Identify which cell holds the provided text, then report its (X, Y) central coordinate. 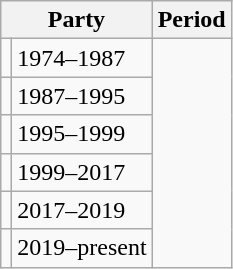
1995–1999 (82, 134)
1987–1995 (82, 96)
Period (192, 20)
1999–2017 (82, 172)
Party (76, 20)
1974–1987 (82, 58)
2017–2019 (82, 210)
2019–present (82, 248)
